Search for the cell housing the specified text and yield its [X, Y] center coordinate. 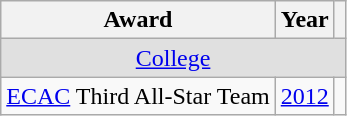
ECAC Third All-Star Team [138, 96]
2012 [304, 96]
College [174, 58]
Award [138, 20]
Year [304, 20]
